Return the [x, y] coordinate for the center point of the cell that contains the specified text.  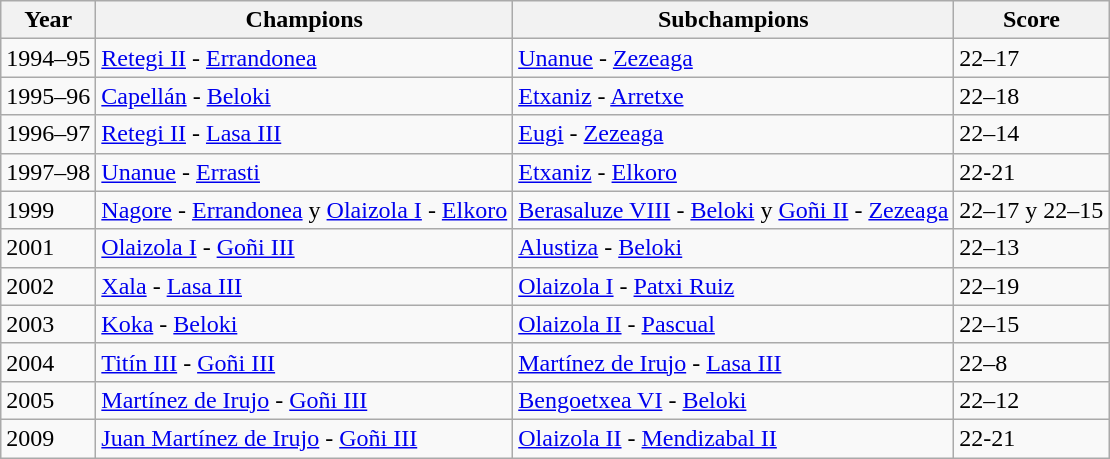
22–18 [1032, 96]
1999 [48, 210]
22–15 [1032, 324]
22–14 [1032, 134]
22–17 [1032, 58]
Martínez de Irujo - Goñi III [304, 400]
Berasaluze VIII - Beloki y Goñi II - Zezeaga [734, 210]
Eugi - Zezeaga [734, 134]
Score [1032, 20]
2004 [48, 362]
Etxaniz - Elkoro [734, 172]
Etxaniz - Arretxe [734, 96]
Martínez de Irujo - Lasa III [734, 362]
1997–98 [48, 172]
Olaizola II - Mendizabal II [734, 438]
Unanue - Errasti [304, 172]
Year [48, 20]
Juan Martínez de Irujo - Goñi III [304, 438]
1996–97 [48, 134]
Bengoetxea VI - Beloki [734, 400]
22–13 [1032, 248]
2003 [48, 324]
1994–95 [48, 58]
Olaizola I - Patxi Ruiz [734, 286]
22–12 [1032, 400]
Capellán - Beloki [304, 96]
Alustiza - Beloki [734, 248]
2005 [48, 400]
Subchampions [734, 20]
Champions [304, 20]
Retegi II - Lasa III [304, 134]
Olaizola II - Pascual [734, 324]
Xala - Lasa III [304, 286]
1995–96 [48, 96]
Nagore - Errandonea y Olaizola I - Elkoro [304, 210]
22–19 [1032, 286]
2009 [48, 438]
Olaizola I - Goñi III [304, 248]
2001 [48, 248]
Unanue - Zezeaga [734, 58]
Titín III - Goñi III [304, 362]
22–8 [1032, 362]
22–17 y 22–15 [1032, 210]
Retegi II - Errandonea [304, 58]
2002 [48, 286]
Koka - Beloki [304, 324]
